From the cell containing the given text, extract its center point as [x, y] coordinate. 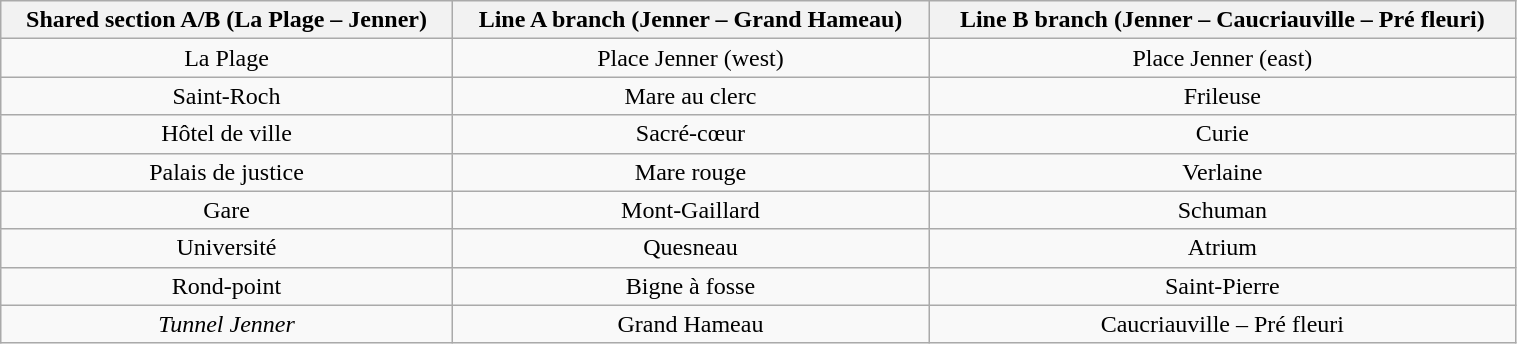
Caucriauville – Pré fleuri [1222, 324]
Saint-Roch [227, 96]
Gare [227, 210]
Atrium [1222, 248]
Schuman [1222, 210]
Curie [1222, 134]
Frileuse [1222, 96]
Tunnel Jenner [227, 324]
Palais de justice [227, 172]
Mare au clerc [690, 96]
Place Jenner (west) [690, 58]
Verlaine [1222, 172]
Line A branch (Jenner – Grand Hameau) [690, 20]
Bigne à fosse [690, 286]
Saint-Pierre [1222, 286]
Quesneau [690, 248]
La Plage [227, 58]
Rond-point [227, 286]
Shared section A/B (La Plage – Jenner) [227, 20]
Sacré-cœur [690, 134]
Université [227, 248]
Grand Hameau [690, 324]
Mont-Gaillard [690, 210]
Place Jenner (east) [1222, 58]
Hôtel de ville [227, 134]
Mare rouge [690, 172]
Line B branch (Jenner – Caucriauville – Pré fleuri) [1222, 20]
